Return the [x, y] coordinate for the center point of the cell that contains the specified text.  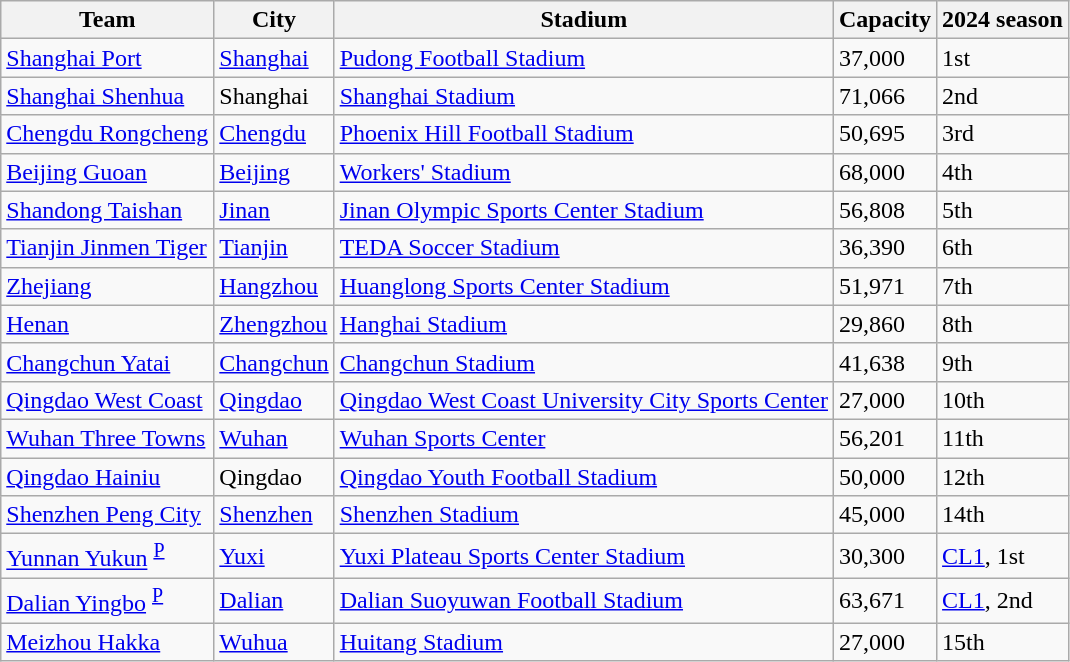
Qingdao West Coast [108, 400]
30,300 [886, 556]
Zhengzhou [274, 324]
36,390 [886, 248]
4th [1003, 172]
Qingdao Youth Football Stadium [584, 477]
Shanghai Stadium [584, 96]
Capacity [886, 20]
56,201 [886, 438]
45,000 [886, 515]
Team [108, 20]
Wuhan Three Towns [108, 438]
Wuhan [274, 438]
CL1, 2nd [1003, 600]
Changchun [274, 362]
Hanghai Stadium [584, 324]
50,000 [886, 477]
Shenzhen Peng City [108, 515]
Pudong Football Stadium [584, 58]
7th [1003, 286]
Tianjin Jinmen Tiger [108, 248]
Zhejiang [108, 286]
9th [1003, 362]
5th [1003, 210]
TEDA Soccer Stadium [584, 248]
3rd [1003, 134]
Shenzhen Stadium [584, 515]
Yuxi [274, 556]
Meizhou Hakka [108, 642]
1st [1003, 58]
50,695 [886, 134]
14th [1003, 515]
Jinan Olympic Sports Center Stadium [584, 210]
6th [1003, 248]
51,971 [886, 286]
Shenzhen [274, 515]
68,000 [886, 172]
Qingdao Hainiu [108, 477]
Hangzhou [274, 286]
15th [1003, 642]
Huitang Stadium [584, 642]
Stadium [584, 20]
41,638 [886, 362]
2nd [1003, 96]
Changchun Stadium [584, 362]
10th [1003, 400]
29,860 [886, 324]
Chengdu Rongcheng [108, 134]
Workers' Stadium [584, 172]
CL1, 1st [1003, 556]
Yuxi Plateau Sports Center Stadium [584, 556]
Beijing Guoan [108, 172]
Jinan [274, 210]
Henan [108, 324]
Dalian [274, 600]
Changchun Yatai [108, 362]
Wuhua [274, 642]
12th [1003, 477]
Shanghai Shenhua [108, 96]
Beijing [274, 172]
Shandong Taishan [108, 210]
11th [1003, 438]
Qingdao West Coast University City Sports Center [584, 400]
Tianjin [274, 248]
56,808 [886, 210]
Wuhan Sports Center [584, 438]
Phoenix Hill Football Stadium [584, 134]
Shanghai Port [108, 58]
Dalian Suoyuwan Football Stadium [584, 600]
71,066 [886, 96]
37,000 [886, 58]
Chengdu [274, 134]
2024 season [1003, 20]
Dalian Yingbo P [108, 600]
Huanglong Sports Center Stadium [584, 286]
City [274, 20]
Yunnan Yukun P [108, 556]
8th [1003, 324]
63,671 [886, 600]
